Search for the cell housing the specified text and yield its [x, y] center coordinate. 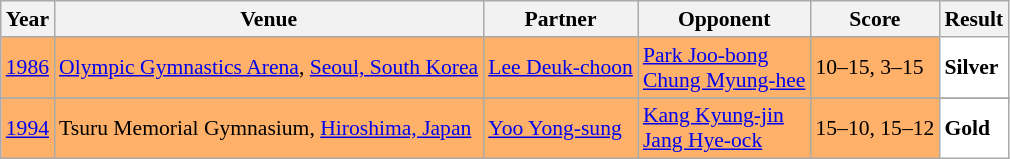
10–15, 3–15 [874, 68]
Kang Kyung-jin Jang Hye-ock [724, 128]
Silver [974, 68]
Yoo Yong-sung [560, 128]
Tsuru Memorial Gymnasium, Hiroshima, Japan [268, 128]
15–10, 15–12 [874, 128]
Result [974, 19]
Olympic Gymnastics Arena, Seoul, South Korea [268, 68]
1994 [28, 128]
Year [28, 19]
Partner [560, 19]
Lee Deuk-choon [560, 68]
Park Joo-bong Chung Myung-hee [724, 68]
Gold [974, 128]
Opponent [724, 19]
1986 [28, 68]
Score [874, 19]
Venue [268, 19]
